Return the [X, Y] coordinate for the center point of the cell that contains the specified text.  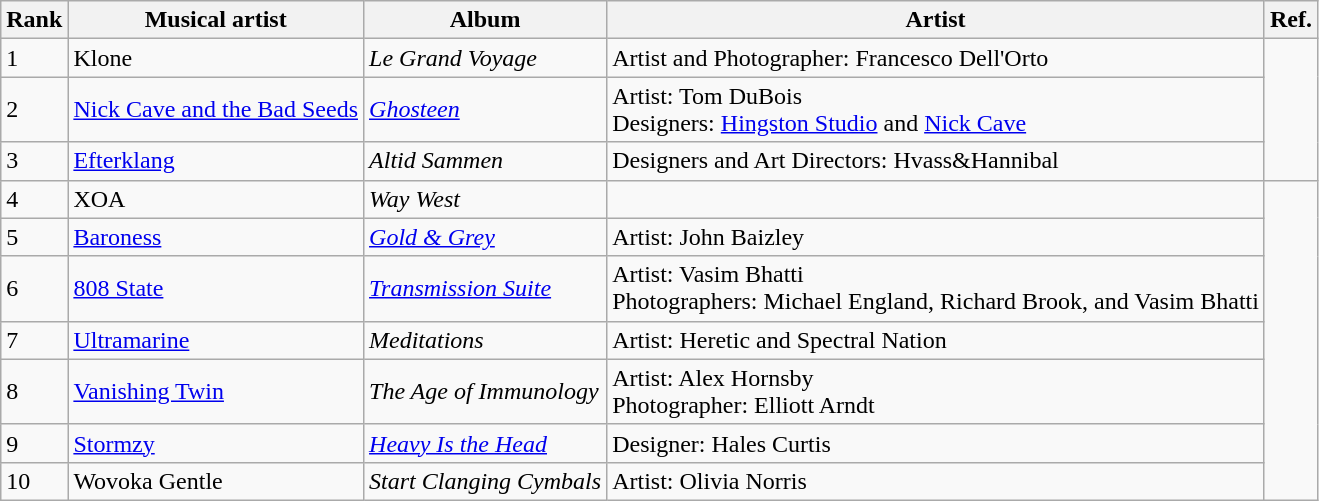
XOA [216, 199]
Vanishing Twin [216, 392]
Musical artist [216, 20]
Start Clanging Cymbals [486, 481]
Efterklang [216, 161]
2 [34, 110]
Nick Cave and the Bad Seeds [216, 110]
Artist: Vasim BhattiPhotographers: Michael England, Richard Brook, and Vasim Bhatti [936, 288]
Artist: John Baizley [936, 237]
5 [34, 237]
Wovoka Gentle [216, 481]
Album [486, 20]
8 [34, 392]
Le Grand Voyage [486, 58]
Heavy Is the Head [486, 443]
Altid Sammen [486, 161]
Baroness [216, 237]
Artist [936, 20]
Ultramarine [216, 340]
The Age of Immunology [486, 392]
Designer: Hales Curtis [936, 443]
Meditations [486, 340]
808 State [216, 288]
7 [34, 340]
Rank [34, 20]
Klone [216, 58]
4 [34, 199]
3 [34, 161]
Artist: Olivia Norris [936, 481]
Way West [486, 199]
Transmission Suite [486, 288]
Gold & Grey [486, 237]
Artist: Tom DuBoisDesigners: Hingston Studio and Nick Cave [936, 110]
Artist and Photographer: Francesco Dell'Orto [936, 58]
Artist: Heretic and Spectral Nation [936, 340]
Artist: Alex HornsbyPhotographer: Elliott Arndt [936, 392]
Ref. [1290, 20]
10 [34, 481]
Designers and Art Directors: Hvass&Hannibal [936, 161]
1 [34, 58]
Ghosteen [486, 110]
Stormzy [216, 443]
9 [34, 443]
6 [34, 288]
